Search for the cell housing the specified text and yield its [x, y] center coordinate. 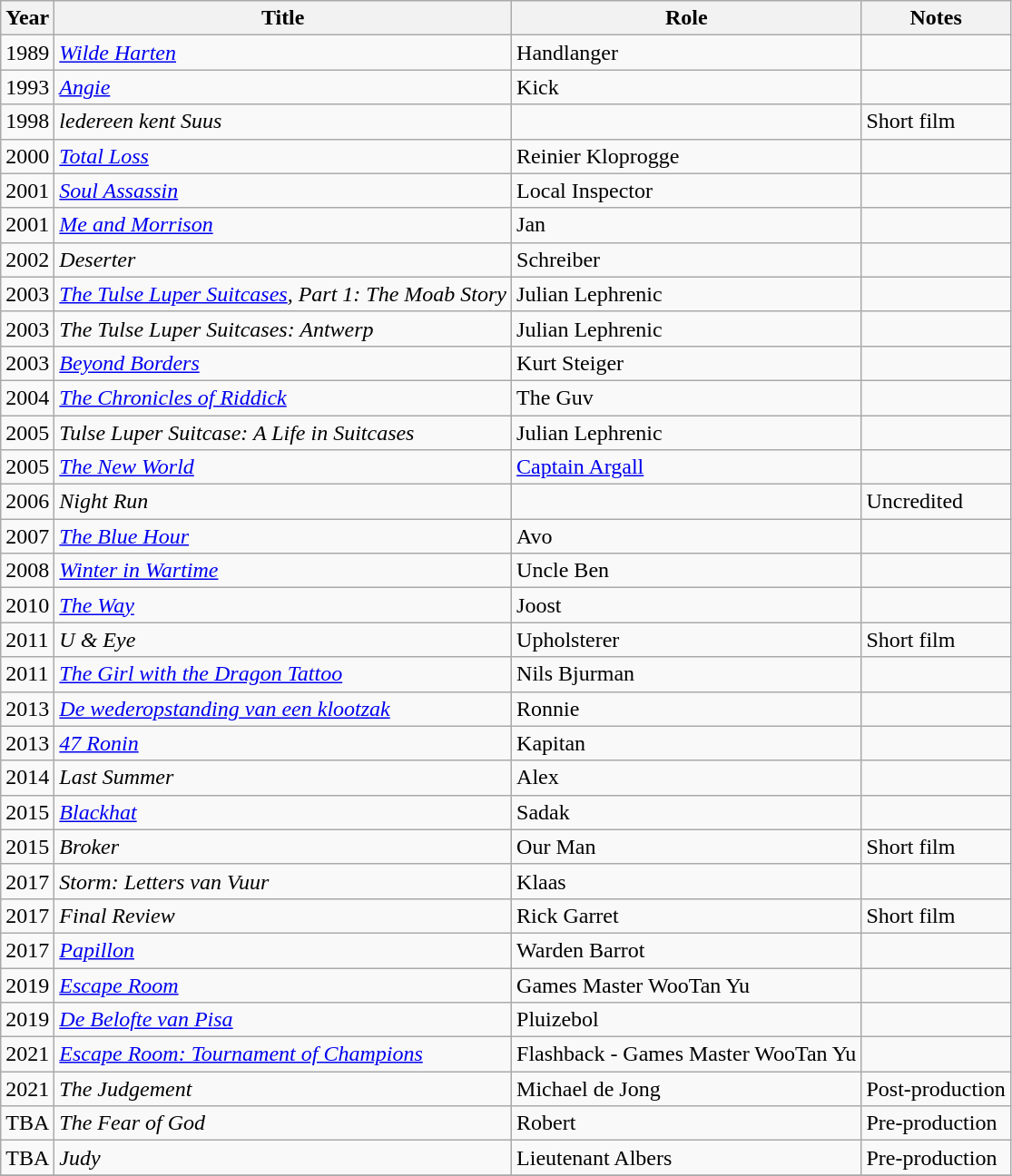
Winter in Wartime [283, 571]
Handlanger [686, 53]
Uncle Ben [686, 571]
Broker [283, 847]
Kick [686, 87]
Avo [686, 536]
Title [283, 18]
Deserter [283, 260]
Kurt Steiger [686, 363]
Role [686, 18]
2000 [27, 156]
Local Inspector [686, 191]
Joost [686, 605]
Ronnie [686, 709]
The Way [283, 605]
Pluizebol [686, 1020]
Escape Room: Tournament of Champions [283, 1054]
Me and Morrison [283, 225]
Klaas [686, 881]
The Guv [686, 397]
Nils Bjurman [686, 674]
Captain Argall [686, 467]
Soul Assassin [283, 191]
The Chronicles of Riddick [283, 397]
The Judgement [283, 1089]
Alex [686, 778]
Rick Garret [686, 916]
The Girl with the Dragon Tattoo [283, 674]
The Tulse Luper Suitcases: Antwerp [283, 328]
Lieutenant Albers [686, 1158]
2008 [27, 571]
Our Man [686, 847]
Reinier Kloprogge [686, 156]
2010 [27, 605]
1989 [27, 53]
1998 [27, 122]
Schreiber [686, 260]
Michael de Jong [686, 1089]
Tulse Luper Suitcase: A Life in Suitcases [283, 433]
Storm: Letters van Vuur [283, 881]
Final Review [283, 916]
Wilde Harten [283, 53]
Last Summer [283, 778]
47 Ronin [283, 743]
Escape Room [283, 985]
2006 [27, 502]
Games Master WooTan Yu [686, 985]
De Belofte van Pisa [283, 1020]
Post-production [936, 1089]
Uncredited [936, 502]
ledereen kent Suus [283, 122]
Robert [686, 1123]
Sadak [686, 812]
The Fear of God [283, 1123]
Night Run [283, 502]
1993 [27, 87]
Kapitan [686, 743]
Judy [283, 1158]
Angie [283, 87]
2014 [27, 778]
Beyond Borders [283, 363]
Notes [936, 18]
Year [27, 18]
2007 [27, 536]
Total Loss [283, 156]
Flashback - Games Master WooTan Yu [686, 1054]
Jan [686, 225]
The Tulse Luper Suitcases, Part 1: The Moab Story [283, 294]
Blackhat [283, 812]
Upholsterer [686, 640]
2002 [27, 260]
U & Eye [283, 640]
2004 [27, 397]
Warden Barrot [686, 950]
De wederopstanding van een klootzak [283, 709]
The Blue Hour [283, 536]
Papillon [283, 950]
The New World [283, 467]
